Find where the given text appears and provide that cell's center as [x, y] coordinate. 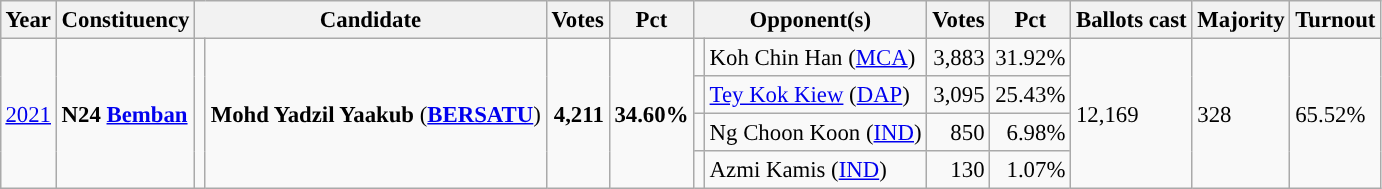
Turnout [1336, 20]
Koh Chin Han (MCA) [816, 57]
Ng Choon Koon (IND) [816, 133]
Year [28, 20]
Tey Kok Kiew (DAP) [816, 95]
130 [958, 170]
12,169 [1132, 113]
Constituency [125, 20]
4,211 [578, 113]
3,095 [958, 95]
1.07% [1030, 170]
65.52% [1336, 113]
2021 [28, 113]
31.92% [1030, 57]
Ballots cast [1132, 20]
N24 Bemban [125, 113]
6.98% [1030, 133]
Azmi Kamis (IND) [816, 170]
Mohd Yadzil Yaakub (BERSATU) [376, 113]
34.60% [652, 113]
Candidate [370, 20]
328 [1241, 113]
Majority [1241, 20]
Opponent(s) [810, 20]
25.43% [1030, 95]
3,883 [958, 57]
850 [958, 133]
